Locate the cell with the specified text and output its [X, Y] center coordinate. 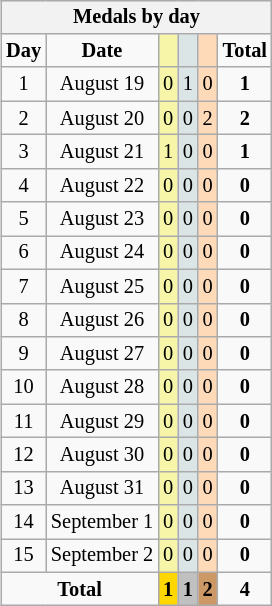
August 26 [102, 320]
10 [24, 387]
August 24 [102, 253]
12 [24, 455]
August 21 [102, 152]
13 [24, 488]
August 25 [102, 286]
August 22 [102, 185]
August 27 [102, 354]
11 [24, 421]
5 [24, 219]
14 [24, 522]
August 20 [102, 118]
September 1 [102, 522]
6 [24, 253]
August 31 [102, 488]
August 19 [102, 84]
9 [24, 354]
August 29 [102, 421]
August 28 [102, 387]
September 2 [102, 556]
Day [24, 51]
Date [102, 51]
15 [24, 556]
8 [24, 320]
7 [24, 286]
August 30 [102, 455]
3 [24, 152]
Medals by day [136, 17]
August 23 [102, 219]
